Search for the cell housing the specified text and yield its (X, Y) center coordinate. 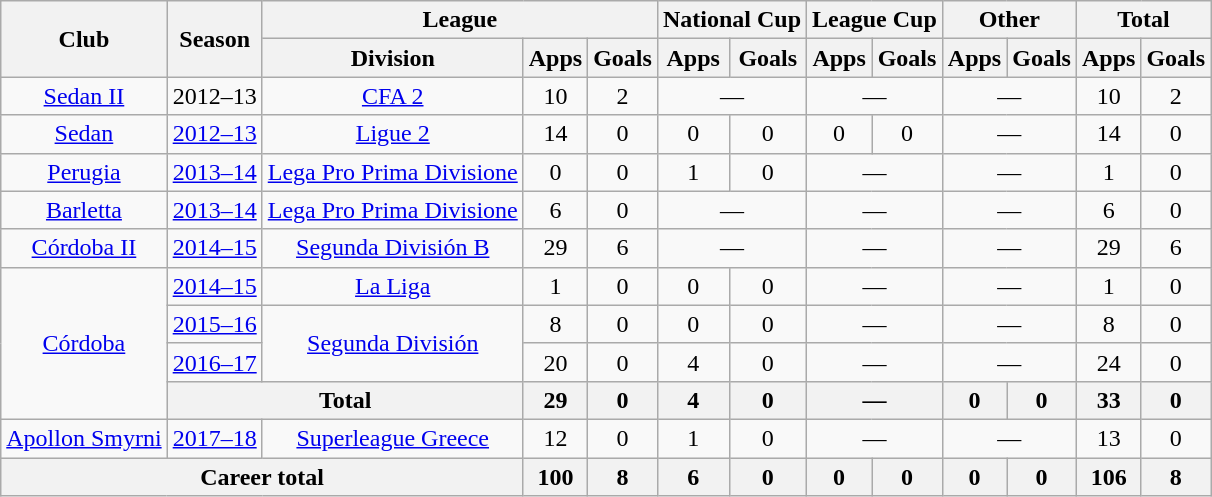
Superleague Greece (392, 438)
Career total (262, 477)
24 (1108, 362)
Apollon Smyrni (84, 438)
106 (1108, 477)
Córdoba II (84, 248)
League Cup (875, 20)
National Cup (732, 20)
100 (555, 477)
Ligue 2 (392, 134)
2017–18 (214, 438)
20 (555, 362)
Perugia (84, 172)
13 (1108, 438)
Season (214, 39)
Córdoba (84, 343)
Segunda División (392, 343)
Barletta (84, 210)
12 (555, 438)
La Liga (392, 286)
Division (392, 58)
Other (1009, 20)
2015–16 (214, 324)
2016–17 (214, 362)
Club (84, 39)
Sedan II (84, 96)
Segunda División B (392, 248)
League (460, 20)
33 (1108, 400)
CFA 2 (392, 96)
Sedan (84, 134)
